Find where the given text appears and provide that cell's center as [x, y] coordinate. 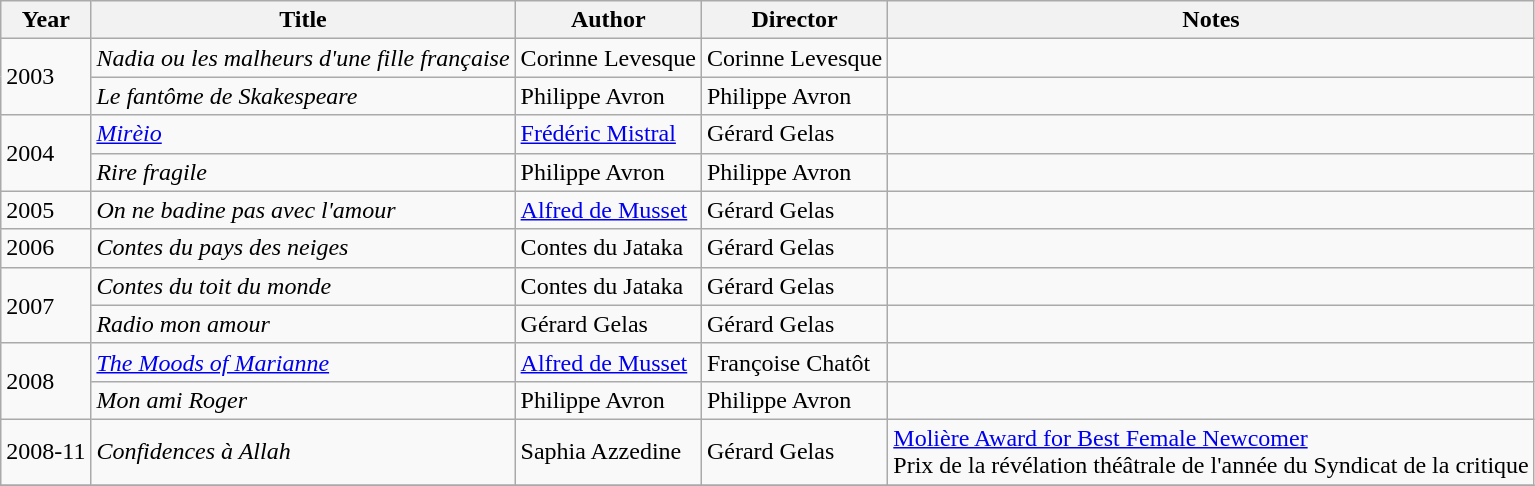
2003 [46, 77]
Mon ami Roger [303, 400]
Contes du toit du monde [303, 286]
Mirèio [303, 134]
Year [46, 20]
2007 [46, 305]
2008 [46, 381]
2008-11 [46, 452]
2006 [46, 248]
Le fantôme de Skakespeare [303, 96]
Nadia ou les malheurs d'une fille française [303, 58]
Saphia Azzedine [608, 452]
Author [608, 20]
Frédéric Mistral [608, 134]
Confidences à Allah [303, 452]
The Moods of Marianne [303, 362]
Françoise Chatôt [794, 362]
Director [794, 20]
2004 [46, 153]
On ne badine pas avec l'amour [303, 210]
Contes du pays des neiges [303, 248]
Rire fragile [303, 172]
Molière Award for Best Female NewcomerPrix de la révélation théâtrale de l'année du Syndicat de la critique [1211, 452]
Title [303, 20]
2005 [46, 210]
Radio mon amour [303, 324]
Notes [1211, 20]
